Pinpoint the cell where the given text exists, returning its (x, y) midpoint coordinate. 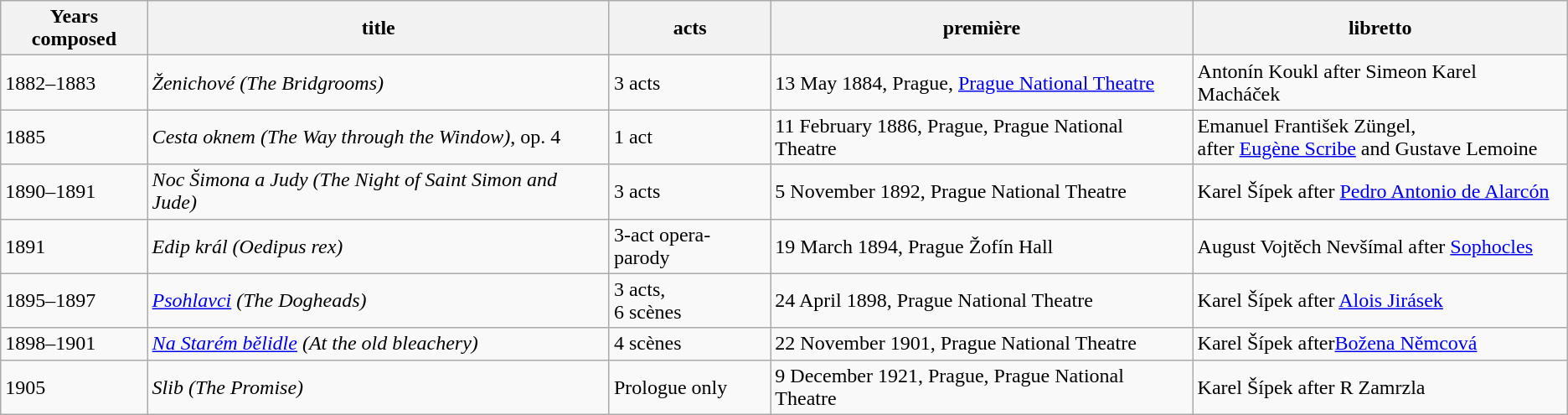
3-act opera-parody (689, 246)
4 scènes (689, 344)
1890–1891 (74, 191)
1 act (689, 137)
1895–1897 (74, 300)
Karel Šípek afterBožena Němcová (1380, 344)
Na Starém bělidle (At the old bleachery) (379, 344)
title (379, 29)
24 April 1898, Prague National Theatre (982, 300)
Psohlavci (The Dogheads) (379, 300)
1882–1883 (74, 82)
Emanuel František Züngel, after Eugène Scribe and Gustave Lemoine (1380, 137)
9 December 1921, Prague, Prague National Theatre (982, 387)
1891 (74, 246)
Karel Šípek after Pedro Antonio de Alarcón (1380, 191)
August Vojtěch Nevšímal after Sophocles (1380, 246)
3 acts, 6 scènes (689, 300)
acts (689, 29)
19 March 1894, Prague Žofín Hall (982, 246)
11 February 1886, Prague, Prague National Theatre (982, 137)
libretto (1380, 29)
Cesta oknem (The Way through the Window), op. 4 (379, 137)
Ženichové (The Bridgrooms) (379, 82)
13 May 1884, Prague, Prague National Theatre (982, 82)
Years composed (74, 29)
Slib (The Promise) (379, 387)
Prologue only (689, 387)
Noc Šimona a Judy (The Night of Saint Simon and Jude) (379, 191)
première (982, 29)
Edip král (Oedipus rex) (379, 246)
22 November 1901, Prague National Theatre (982, 344)
1898–1901 (74, 344)
5 November 1892, Prague National Theatre (982, 191)
Antonín Koukl after Simeon Karel Macháček (1380, 82)
Karel Šípek after Alois Jirásek (1380, 300)
1885 (74, 137)
Karel Šípek after R Zamrzla (1380, 387)
1905 (74, 387)
